Detect which cell encompasses the target text, then output its (x, y) center coordinate. 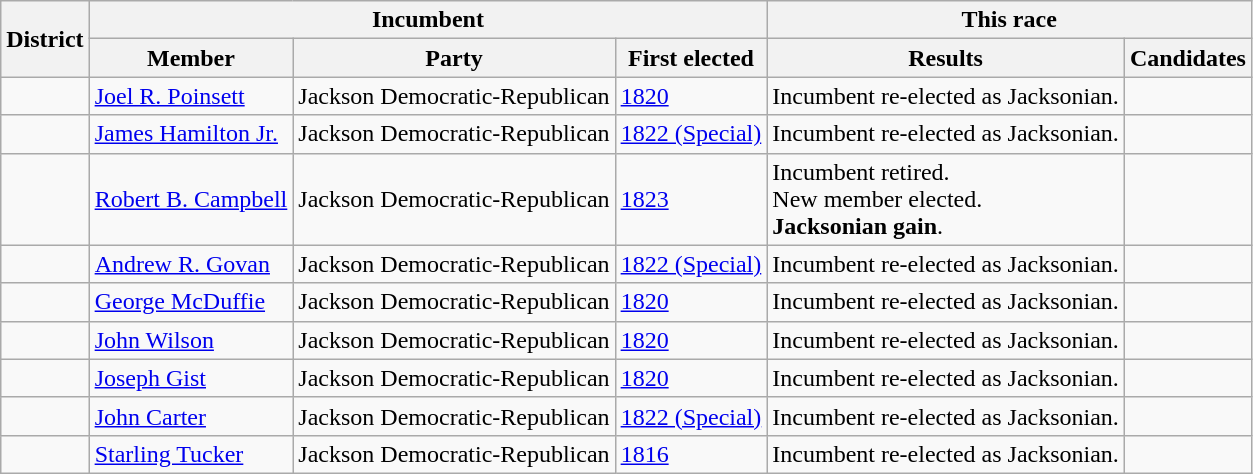
This race (1010, 20)
John Wilson (191, 340)
Results (946, 58)
1823 (691, 199)
James Hamilton Jr. (191, 134)
Incumbent retired.New member elected.Jacksonian gain. (946, 199)
John Carter (191, 416)
Candidates (1188, 58)
Robert B. Campbell (191, 199)
1816 (691, 454)
District (45, 39)
Joseph Gist (191, 378)
First elected (691, 58)
Incumbent (428, 20)
Joel R. Poinsett (191, 96)
Member (191, 58)
Andrew R. Govan (191, 264)
Starling Tucker (191, 454)
George McDuffie (191, 302)
Party (454, 58)
